Scan for the cell matching the given text and deliver its [x, y] coordinate at center. 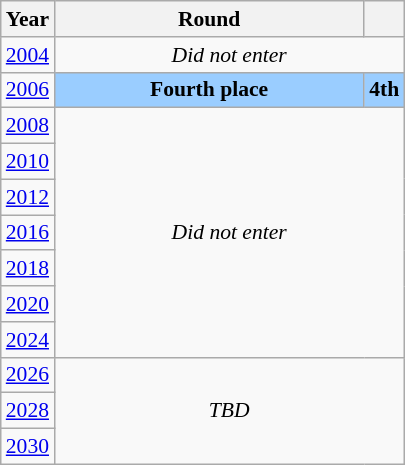
Round [209, 19]
2026 [28, 375]
2024 [28, 340]
2006 [28, 90]
Fourth place [209, 90]
2018 [28, 269]
2016 [28, 233]
2008 [28, 126]
Year [28, 19]
4th [384, 90]
2020 [28, 304]
2030 [28, 447]
2010 [28, 162]
TBD [229, 410]
2012 [28, 197]
2028 [28, 411]
2004 [28, 55]
